For the text-containing cell, return its midpoint in (x, y) coordinate format. 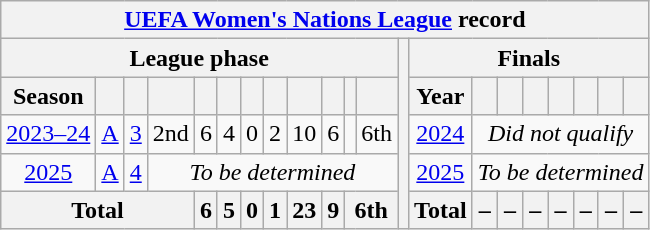
9 (334, 210)
Finals (529, 58)
3 (136, 134)
2nd (170, 134)
Year (441, 96)
2 (276, 134)
2024 (441, 134)
23 (304, 210)
League phase (200, 58)
5 (228, 210)
1 (276, 210)
UEFA Women's Nations League record (325, 20)
Did not qualify (560, 134)
Season (48, 96)
10 (304, 134)
2023–24 (48, 134)
